Provide the (X, Y) coordinate of the cell's center where the given text is located.  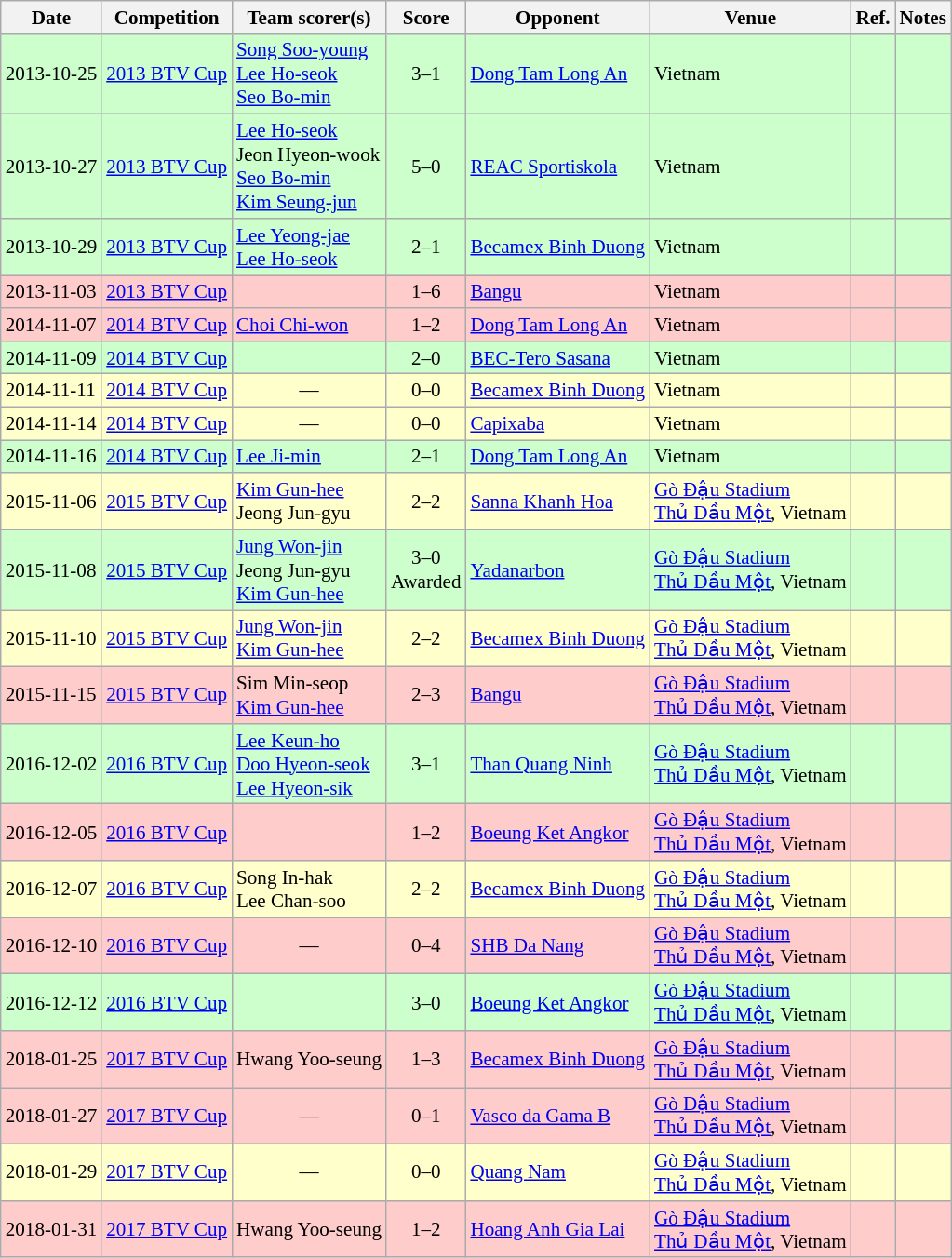
Score (426, 17)
1–3 (426, 1059)
Opponent (557, 17)
2015-11-08 (51, 569)
Vasco da Gama B (557, 1117)
Capixaba (557, 422)
REAC Sportiskola (557, 167)
3–0 (426, 1003)
2018-01-27 (51, 1117)
0–1 (426, 1117)
2016-12-10 (51, 945)
2014-11-16 (51, 456)
Song In-hak Lee Chan-soo (309, 890)
1–6 (426, 292)
2013-10-27 (51, 167)
2014-11-07 (51, 324)
Yadanarbon (557, 569)
2013-11-03 (51, 292)
Lee Ji-min (309, 456)
Lee Yeong-jae Lee Ho-seok (309, 248)
Sim Min-seop Kim Gun-hee (309, 696)
2014-11-09 (51, 357)
Ref. (873, 17)
3–0Awarded (426, 569)
SHB Da Nang (557, 945)
Jung Won-jin Jeong Jun-gyu Kim Gun-hee (309, 569)
Kim Gun-hee Jeong Jun-gyu (309, 501)
2016-12-07 (51, 890)
2018-01-25 (51, 1059)
2–0 (426, 357)
2015-11-15 (51, 696)
Notes (923, 17)
Than Quang Ninh (557, 763)
2013-10-29 (51, 248)
BEC-Tero Sasana (557, 357)
0–4 (426, 945)
Lee Ho-seok Jeon Hyeon-wook Seo Bo-min Kim Seung-jun (309, 167)
Quang Nam (557, 1172)
2–3 (426, 696)
Jung Won-jin Kim Gun-hee (309, 638)
Choi Chi-won (309, 324)
2015-11-06 (51, 501)
Venue (750, 17)
2014-11-14 (51, 422)
2016-12-12 (51, 1003)
Team scorer(s) (309, 17)
2018-01-29 (51, 1172)
Competition (167, 17)
2018-01-31 (51, 1228)
2016-12-02 (51, 763)
2013-10-25 (51, 74)
Song Soo-young Lee Ho-seok Seo Bo-min (309, 74)
Date (51, 17)
2015-11-10 (51, 638)
5–0 (426, 167)
Lee Keun-ho Doo Hyeon-seok Lee Hyeon-sik (309, 763)
Sanna Khanh Hoa (557, 501)
2016-12-05 (51, 832)
2014-11-11 (51, 391)
Hoang Anh Gia Lai (557, 1228)
